Return the (x, y) coordinate for the center point of the cell that contains the specified text.  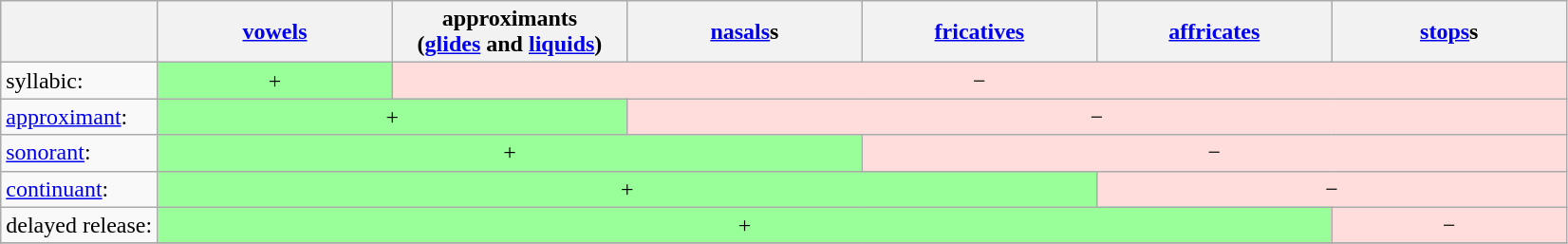
vowels (275, 32)
syllabic: (80, 81)
continuant: (80, 189)
sonorant: (80, 153)
delayed release: (80, 225)
approximants(glides and liquids) (509, 32)
stopss (1448, 32)
affricates (1215, 32)
fricatives (980, 32)
approximant: (80, 117)
nasalss (744, 32)
